From the cell containing the given text, extract its center point as [X, Y] coordinate. 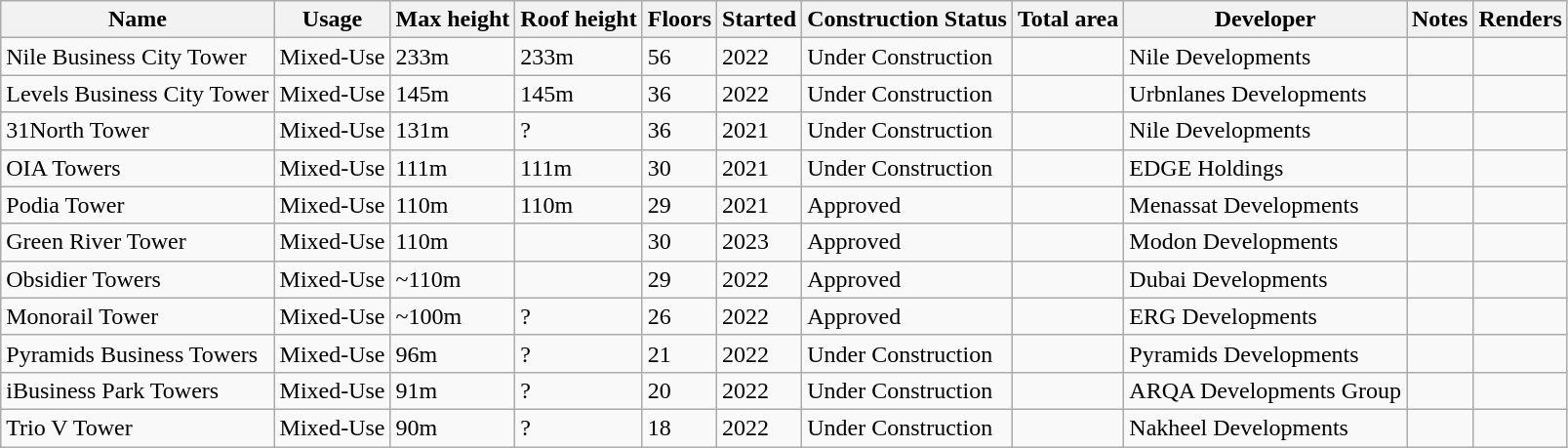
~110m [453, 279]
Name [138, 20]
OIA Towers [138, 168]
Modon Developments [1266, 242]
31North Tower [138, 131]
ARQA Developments Group [1266, 390]
Pyramids Business Towers [138, 353]
Developer [1266, 20]
Usage [332, 20]
ERG Developments [1266, 316]
21 [679, 353]
96m [453, 353]
131m [453, 131]
Notes [1440, 20]
Started [759, 20]
Menassat Developments [1266, 205]
Trio V Tower [138, 428]
18 [679, 428]
Nile Business City Tower [138, 57]
Monorail Tower [138, 316]
26 [679, 316]
56 [679, 57]
20 [679, 390]
Floors [679, 20]
Roof height [579, 20]
iBusiness Park Towers [138, 390]
EDGE Holdings [1266, 168]
Construction Status [907, 20]
91m [453, 390]
Obsidier Towers [138, 279]
Renders [1520, 20]
Green River Tower [138, 242]
90m [453, 428]
Dubai Developments [1266, 279]
2023 [759, 242]
Pyramids Developments [1266, 353]
Total area [1067, 20]
Max height [453, 20]
Podia Tower [138, 205]
Nakheel Developments [1266, 428]
Urbnlanes Developments [1266, 94]
~100m [453, 316]
Levels Business City Tower [138, 94]
